Find where the given text appears and provide that cell's center as (x, y) coordinate. 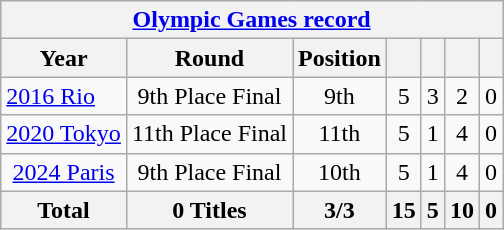
Total (64, 210)
11th Place Final (209, 134)
Year (64, 58)
Round (209, 58)
11th (340, 134)
10th (340, 172)
2016 Rio (64, 96)
Position (340, 58)
3 (432, 96)
15 (404, 210)
2 (462, 96)
2020 Tokyo (64, 134)
2024 Paris (64, 172)
Olympic Games record (252, 20)
3/3 (340, 210)
9th (340, 96)
0 Titles (209, 210)
10 (462, 210)
